Capture the cell that displays the provided text and extract its [x, y] central coordinate. 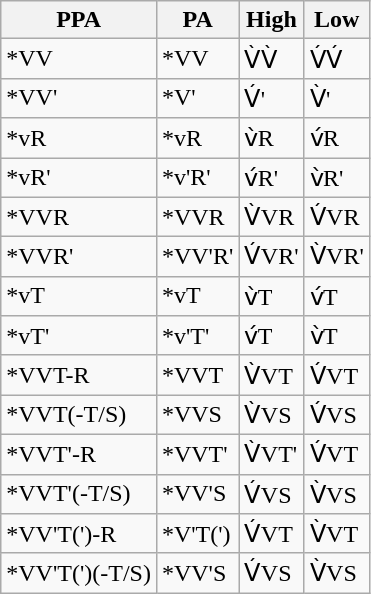
*V' [197, 98]
*VVT'(-T/S) [79, 494]
*v'R' [197, 178]
V̀' [336, 98]
V́VR [336, 217]
V́V́ [336, 59]
V̀VR' [336, 257]
*vR' [79, 178]
Low [336, 20]
V́' [272, 98]
*VV' [79, 98]
*VV'T(')(-T/S) [79, 573]
*VVS [197, 415]
PA [197, 20]
V̀VT' [272, 454]
V̀VR [272, 217]
*VVT [197, 375]
*VVT'-R [79, 454]
PPA [79, 20]
*VV'R' [197, 257]
*vT' [79, 336]
*VVT' [197, 454]
*VV'T(')-R [79, 534]
*VVT-R [79, 375]
v́R' [272, 178]
*v'T' [197, 336]
V̀V̀ [272, 59]
v̀R [272, 138]
v̀R' [336, 178]
High [272, 20]
*V'T(') [197, 534]
v́R [336, 138]
V́VR' [272, 257]
*VVT(-T/S) [79, 415]
*VVR' [79, 257]
